Scan for the cell matching the given text and deliver its (x, y) coordinate at center. 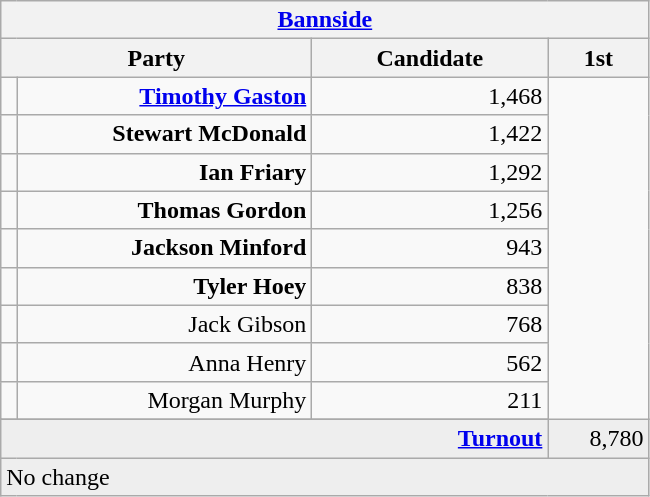
Thomas Gordon (164, 210)
211 (430, 400)
1,292 (430, 172)
1,468 (430, 96)
562 (430, 362)
No change (325, 477)
1,256 (430, 210)
Anna Henry (164, 362)
Tyler Hoey (164, 286)
838 (430, 286)
Stewart McDonald (164, 134)
8,780 (598, 438)
Candidate (430, 58)
1st (598, 58)
Turnout (274, 438)
Timothy Gaston (164, 96)
Ian Friary (164, 172)
943 (430, 248)
768 (430, 324)
Jackson Minford (164, 248)
Morgan Murphy (164, 400)
1,422 (430, 134)
Party (156, 58)
Jack Gibson (164, 324)
Bannside (325, 20)
